Identify which cell holds the provided text, then report its (X, Y) central coordinate. 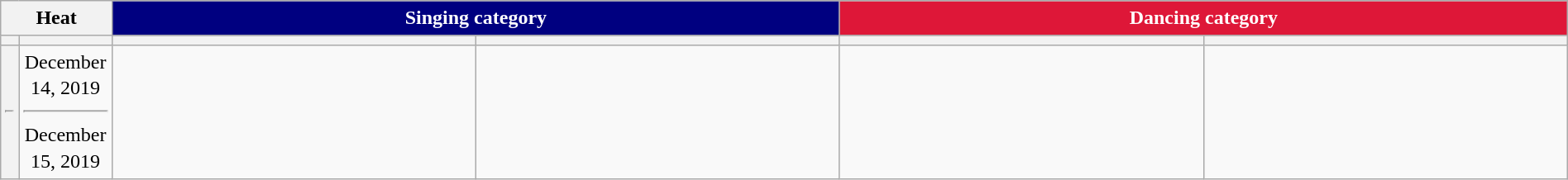
Singing category (476, 18)
Dancing category (1203, 18)
Heat (56, 18)
December 14, 2019December 15, 2019 (66, 112)
